Pinpoint the cell where the given text exists, returning its (X, Y) midpoint coordinate. 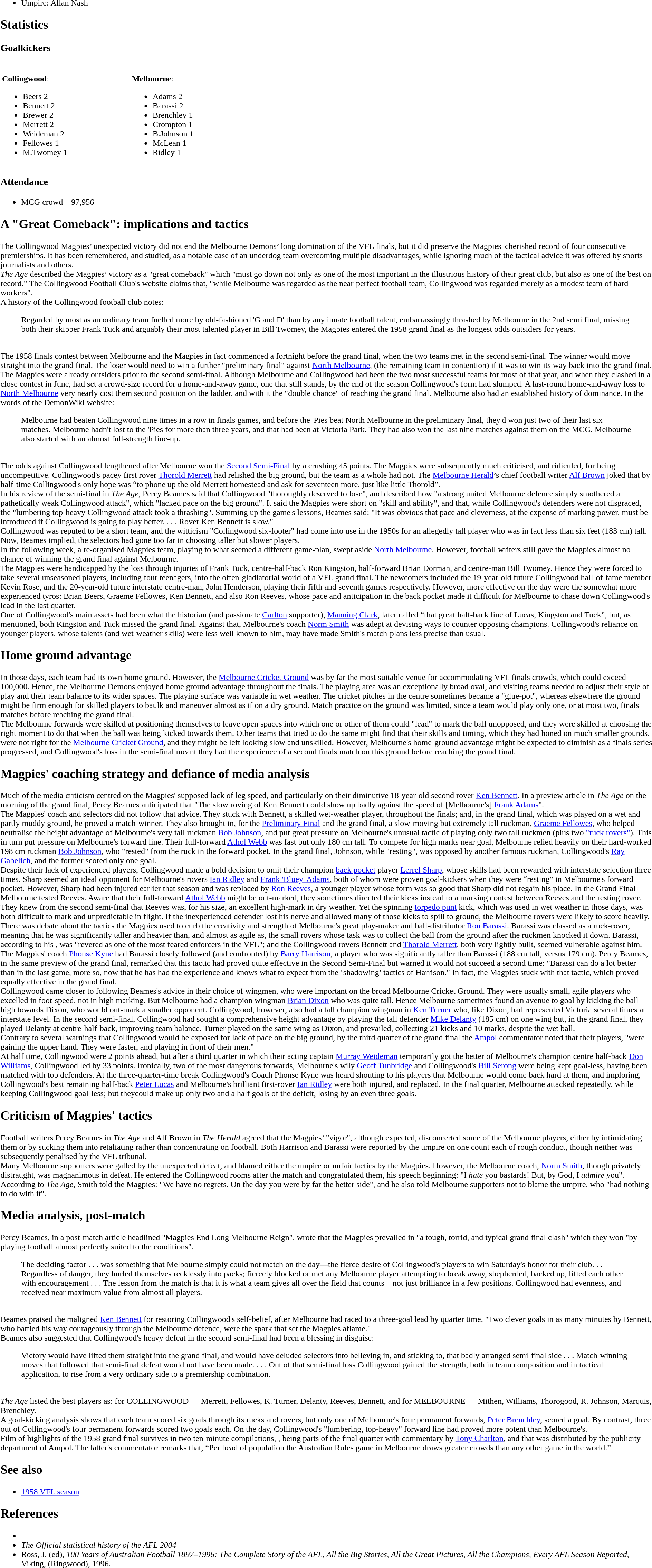
Melbourne:Adams 2Barassi 2Brenchley 1Crompton 1B.Johnson 1McLean 1Ridley 1 (195, 115)
Collingwood:Beers 2Bennett 2Brewer 2Merrett 2Weideman 2Fellowes 1M.Twomey 1 (66, 115)
